Scan for the cell matching the given text and deliver its [X, Y] coordinate at center. 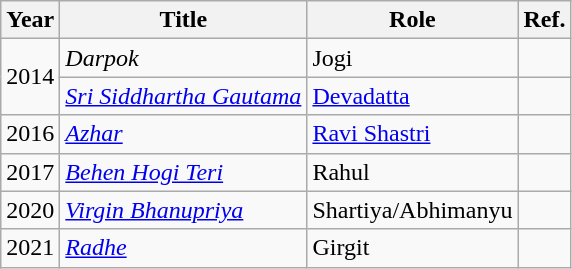
2020 [30, 210]
2021 [30, 248]
Darpok [184, 58]
Year [30, 20]
Azhar [184, 134]
Radhe [184, 248]
Ravi Shastri [412, 134]
2017 [30, 172]
Role [412, 20]
Devadatta [412, 96]
Jogi [412, 58]
Title [184, 20]
Rahul [412, 172]
Shartiya/Abhimanyu [412, 210]
2016 [30, 134]
2014 [30, 77]
Behen Hogi Teri [184, 172]
Sri Siddhartha Gautama [184, 96]
Ref. [544, 20]
Girgit [412, 248]
Virgin Bhanupriya [184, 210]
